From the cell containing the given text, extract its center point as [X, Y] coordinate. 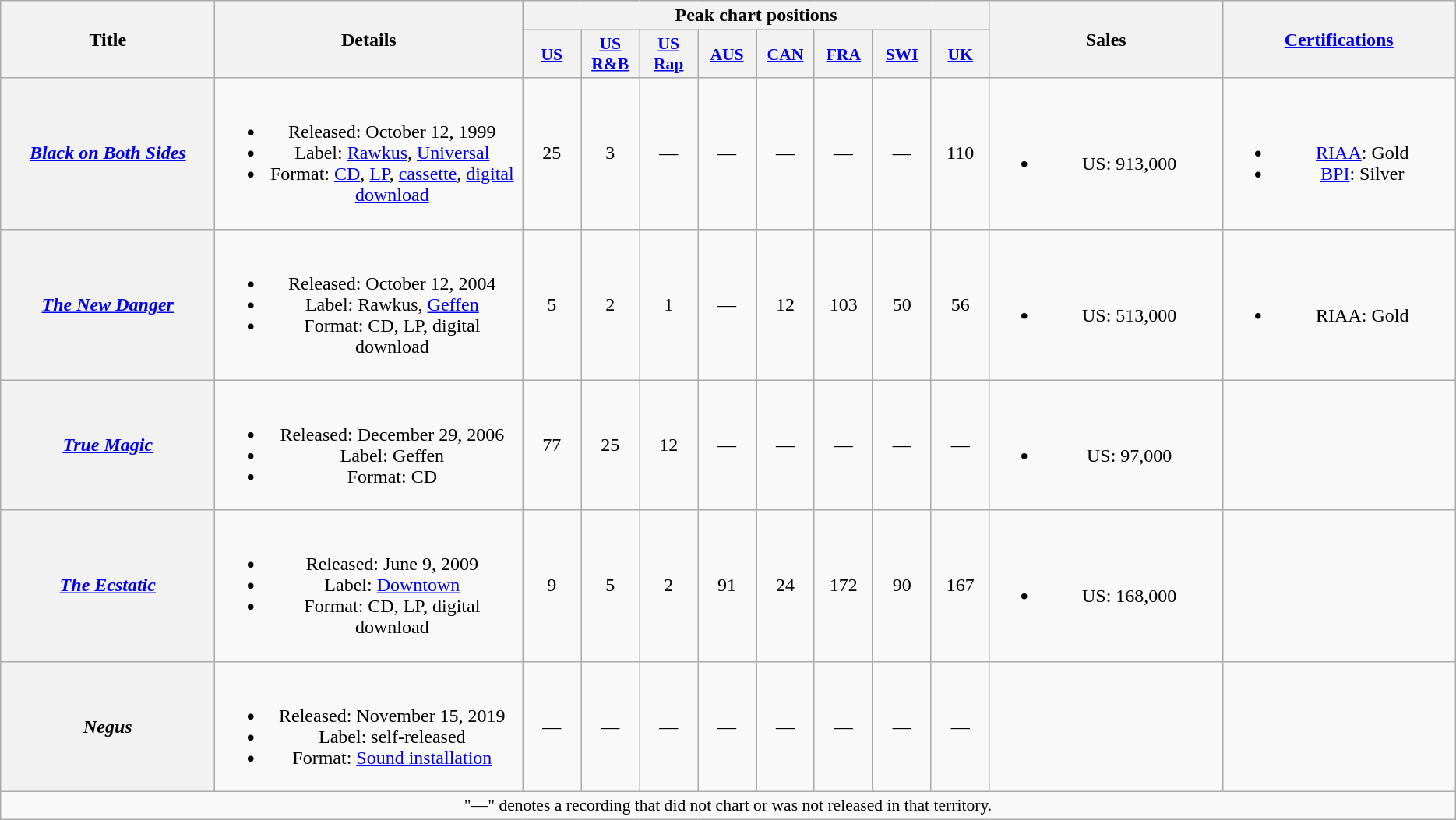
SWI [902, 55]
Negus [108, 726]
FRA [843, 55]
50 [902, 304]
Certifications [1338, 39]
172 [843, 586]
"—" denotes a recording that did not chart or was not released in that territory. [728, 805]
USR&B [611, 55]
USRap [668, 55]
The Ecstatic [108, 586]
90 [902, 586]
UK [960, 55]
Released: December 29, 2006Label: GeffenFormat: CD [369, 445]
167 [960, 586]
Released: October 12, 1999Label: Rawkus, UniversalFormat: CD, LP, cassette, digital download [369, 153]
Peak chart positions [756, 16]
Black on Both Sides [108, 153]
Released: June 9, 2009Label: DowntownFormat: CD, LP, digital download [369, 586]
Released: October 12, 2004Label: Rawkus, GeffenFormat: CD, LP, digital download [369, 304]
US [552, 55]
Details [369, 39]
US: 513,000 [1106, 304]
77 [552, 445]
56 [960, 304]
US: 168,000 [1106, 586]
3 [611, 153]
9 [552, 586]
US: 97,000 [1106, 445]
US: 913,000 [1106, 153]
Title [108, 39]
Sales [1106, 39]
RIAA: Gold [1338, 304]
AUS [728, 55]
The New Danger [108, 304]
91 [728, 586]
Released: November 15, 2019Label: self-releasedFormat: Sound installation [369, 726]
24 [785, 586]
110 [960, 153]
1 [668, 304]
103 [843, 304]
True Magic [108, 445]
CAN [785, 55]
RIAA: GoldBPI: Silver [1338, 153]
